Find where the given text appears and provide that cell's center as [X, Y] coordinate. 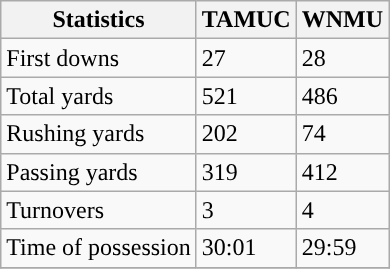
Turnovers [99, 210]
521 [246, 96]
486 [342, 96]
First downs [99, 58]
3 [246, 210]
WNMU [342, 20]
Rushing yards [99, 134]
Statistics [99, 20]
4 [342, 210]
412 [342, 172]
27 [246, 58]
28 [342, 58]
TAMUC [246, 20]
30:01 [246, 248]
29:59 [342, 248]
319 [246, 172]
202 [246, 134]
Time of possession [99, 248]
74 [342, 134]
Total yards [99, 96]
Passing yards [99, 172]
